Provide the [x, y] coordinate of the cell's center where the given text is located.  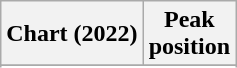
Chart (2022) [72, 34]
Peakposition [189, 34]
